For the text-containing cell, return its midpoint in (x, y) coordinate format. 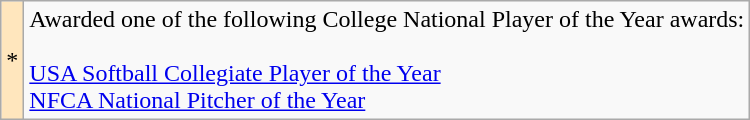
Awarded one of the following College National Player of the Year awards: USA Softball Collegiate Player of the Year NFCA National Pitcher of the Year (387, 60)
* (12, 60)
